Determine the [X, Y] coordinate at the center of the cell enclosing the given text.  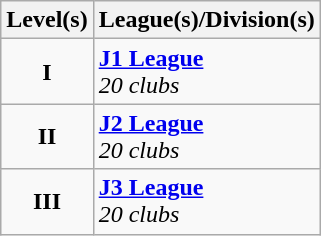
II [47, 136]
J3 League20 clubs [206, 202]
Level(s) [47, 20]
I [47, 72]
J2 League20 clubs [206, 136]
J1 League20 clubs [206, 72]
League(s)/Division(s) [206, 20]
III [47, 202]
